Locate the cell with the specified text and output its (X, Y) center coordinate. 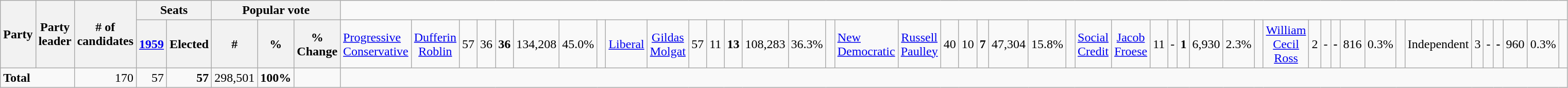
36.3% (807, 44)
% (276, 44)
Gildas Molgat (668, 44)
Party leader (55, 34)
2 (1315, 44)
Party (18, 34)
% Change (317, 44)
100% (276, 78)
170 (105, 78)
Liberal (626, 44)
Russell Paulley (919, 44)
Jacob Froese (1131, 44)
Progressive Conservative (376, 44)
3 (1477, 44)
298,501 (235, 78)
Social Credit (1093, 44)
# (235, 44)
13 (734, 44)
Seats (174, 10)
960 (1515, 44)
47,304 (1009, 44)
6,930 (1206, 44)
Dufferin Roblin (435, 44)
William Cecil Ross (1286, 44)
1 (1184, 44)
Elected (190, 44)
New Democratic (866, 44)
7 (983, 44)
134,208 (537, 44)
Popular vote (276, 10)
15.8% (1047, 44)
2.3% (1238, 44)
1959 (151, 44)
10 (967, 44)
45.0% (578, 44)
108,283 (765, 44)
40 (950, 44)
# ofcandidates (105, 34)
816 (1353, 44)
Total (37, 78)
Independent (1438, 44)
